Locate the cell with the specified text and output its (x, y) center coordinate. 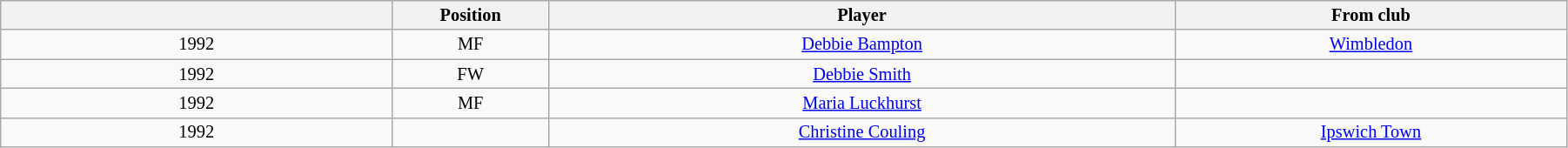
FW (471, 74)
Wimbledon (1371, 44)
Ipswich Town (1371, 132)
Debbie Smith (862, 74)
Debbie Bampton (862, 44)
Christine Couling (862, 132)
Player (862, 15)
Maria Luckhurst (862, 103)
From club (1371, 15)
Position (471, 15)
